Search for the cell housing the specified text and yield its [X, Y] center coordinate. 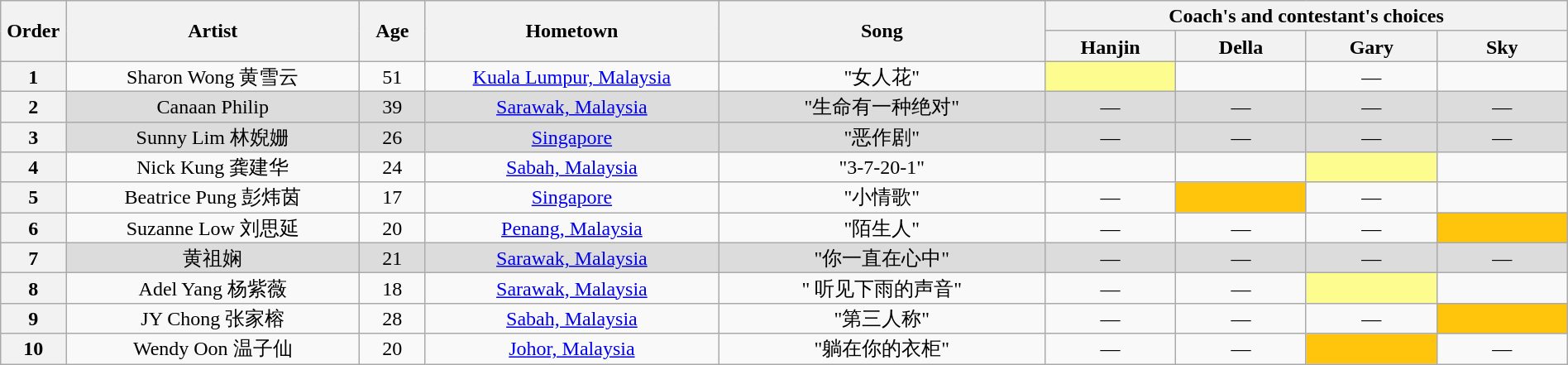
5 [33, 197]
"生命有一种绝对" [882, 106]
Sunny Lim 林婗姗 [213, 137]
8 [33, 288]
"恶作剧" [882, 137]
1 [33, 76]
Canaan Philip [213, 106]
Song [882, 31]
2 [33, 106]
Sharon Wong 黄雪云 [213, 76]
Penang, Malaysia [572, 228]
Suzanne Low 刘思延 [213, 228]
4 [33, 167]
Wendy Oon 温子仙 [213, 349]
24 [392, 167]
Adel Yang 杨紫薇 [213, 288]
Artist [213, 31]
Hanjin [1111, 46]
黄祖娴 [213, 258]
17 [392, 197]
"第三人称" [882, 318]
Coach's and contestant's choices [1307, 17]
7 [33, 258]
10 [33, 349]
3 [33, 137]
"女人花" [882, 76]
"3-7-20-1" [882, 167]
"小情歌" [882, 197]
Beatrice Pung 彭炜茵 [213, 197]
39 [392, 106]
Age [392, 31]
" 听见下雨的声音" [882, 288]
"陌生人" [882, 228]
Nick Kung 龚建华 [213, 167]
Sky [1502, 46]
18 [392, 288]
Order [33, 31]
"你一直在心中" [882, 258]
Gary [1371, 46]
51 [392, 76]
28 [392, 318]
26 [392, 137]
Kuala Lumpur, Malaysia [572, 76]
9 [33, 318]
Della [1241, 46]
Johor, Malaysia [572, 349]
"躺在你的衣柜" [882, 349]
JY Chong 张家榕 [213, 318]
6 [33, 228]
Hometown [572, 31]
21 [392, 258]
